Return [x, y] of the center of cell containing provided text 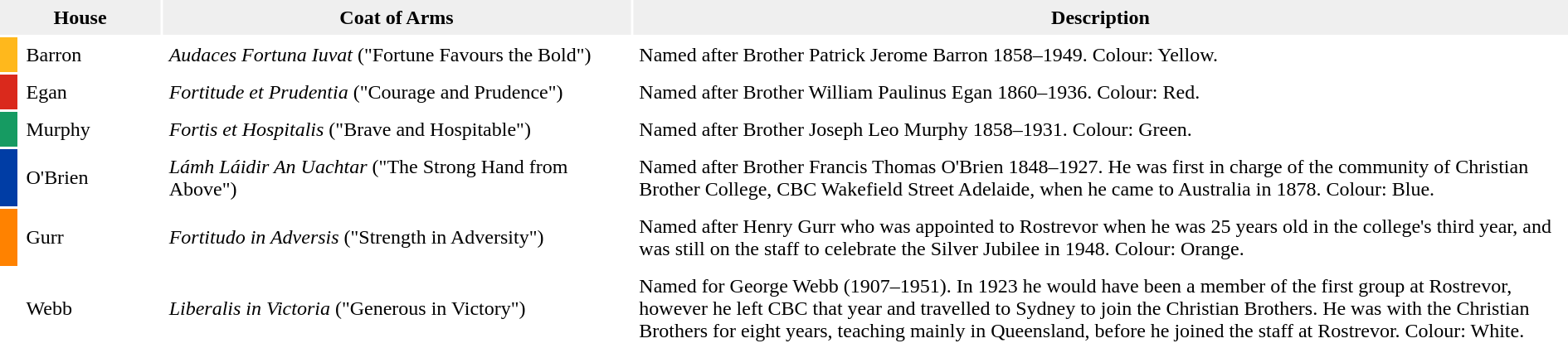
Murphy [90, 129]
Named after Brother Patrick Jerome Barron 1858–1949. Colour: Yellow. [1100, 55]
Barron [90, 55]
Liberalis in Victoria ("Generous in Victory") [397, 308]
Fortis et Hospitalis ("Brave and Hospitable") [397, 129]
House [80, 17]
Audaces Fortuna Iuvat ("Fortune Favours the Bold") [397, 55]
Egan [90, 92]
Webb [90, 308]
Description [1100, 17]
Gurr [90, 237]
O'Brien [90, 177]
Named after Brother Joseph Leo Murphy 1858–1931. Colour: Green. [1100, 129]
Named after Brother William Paulinus Egan 1860–1936. Colour: Red. [1100, 92]
Fortitude et Prudentia ("Courage and Prudence") [397, 92]
Lámh Láidir An Uachtar ("The Strong Hand from Above") [397, 177]
Fortitudo in Adversis ("Strength in Adversity") [397, 237]
Coat of Arms [397, 17]
